Output the (x, y) coordinate of the center of the cell containing the given text.  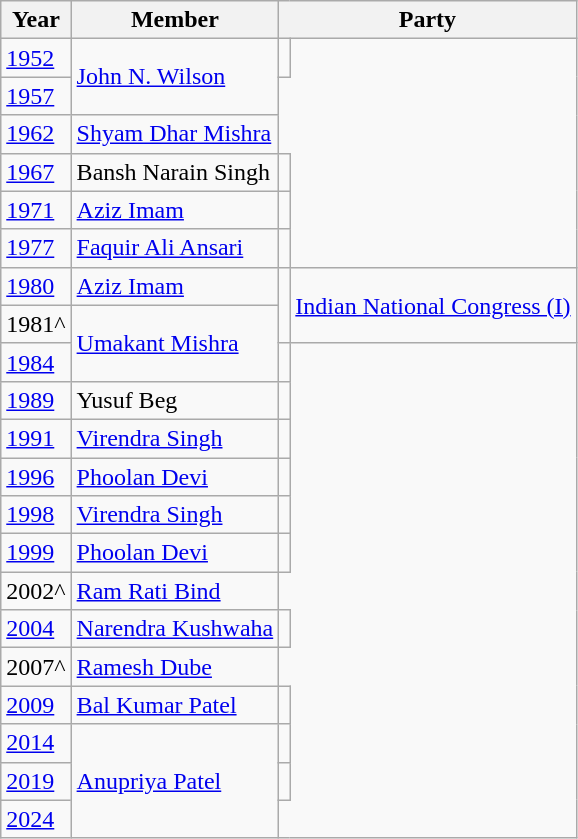
Ramesh Dube (175, 667)
1977 (36, 248)
2014 (36, 743)
Anupriya Patel (175, 781)
2024 (36, 819)
Party (428, 20)
John N. Wilson (175, 77)
1996 (36, 477)
1981^ (36, 324)
2009 (36, 705)
2002^ (36, 591)
1980 (36, 286)
1962 (36, 134)
Member (175, 20)
Ram Rati Bind (175, 591)
Faquir Ali Ansari (175, 248)
2004 (36, 629)
1967 (36, 172)
Bansh Narain Singh (175, 172)
1991 (36, 438)
Shyam Dhar Mishra (175, 134)
Yusuf Beg (175, 400)
Indian National Congress (I) (433, 305)
Year (36, 20)
2007^ (36, 667)
1998 (36, 515)
1984 (36, 362)
1957 (36, 96)
1952 (36, 58)
2019 (36, 781)
1971 (36, 210)
Narendra Kushwaha (175, 629)
Umakant Mishra (175, 343)
Bal Kumar Patel (175, 705)
1999 (36, 553)
1989 (36, 400)
